Locate the cell with the specified text and output its [X, Y] center coordinate. 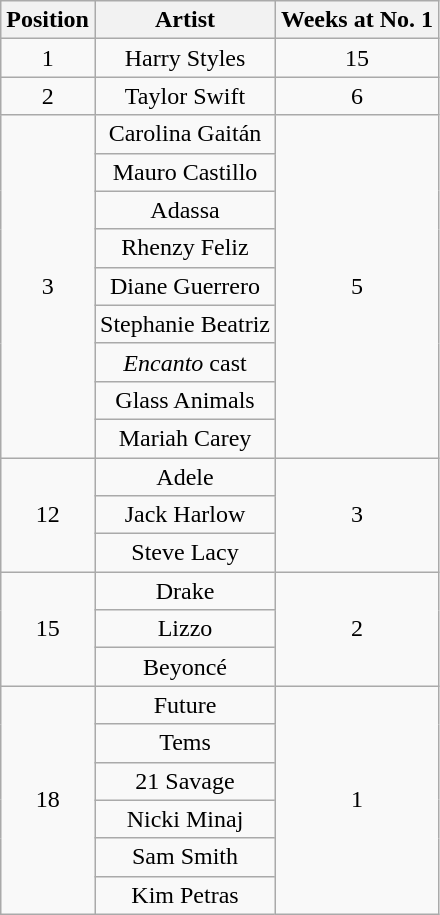
Taylor Swift [184, 96]
12 [48, 515]
Tems [184, 743]
Nicki Minaj [184, 819]
21 Savage [184, 781]
Mauro Castillo [184, 172]
Adassa [184, 210]
18 [48, 800]
Future [184, 705]
Beyoncé [184, 667]
Lizzo [184, 629]
Glass Animals [184, 400]
Rhenzy Feliz [184, 248]
Steve Lacy [184, 553]
Jack Harlow [184, 515]
Harry Styles [184, 58]
Diane Guerrero [184, 286]
Sam Smith [184, 857]
Artist [184, 20]
Weeks at No. 1 [358, 20]
Stephanie Beatriz [184, 324]
6 [358, 96]
Kim Petras [184, 895]
Mariah Carey [184, 438]
Encanto cast [184, 362]
Carolina Gaitán [184, 134]
Drake [184, 591]
Position [48, 20]
Adele [184, 477]
5 [358, 286]
